Detect which cell encompasses the target text, then output its [X, Y] center coordinate. 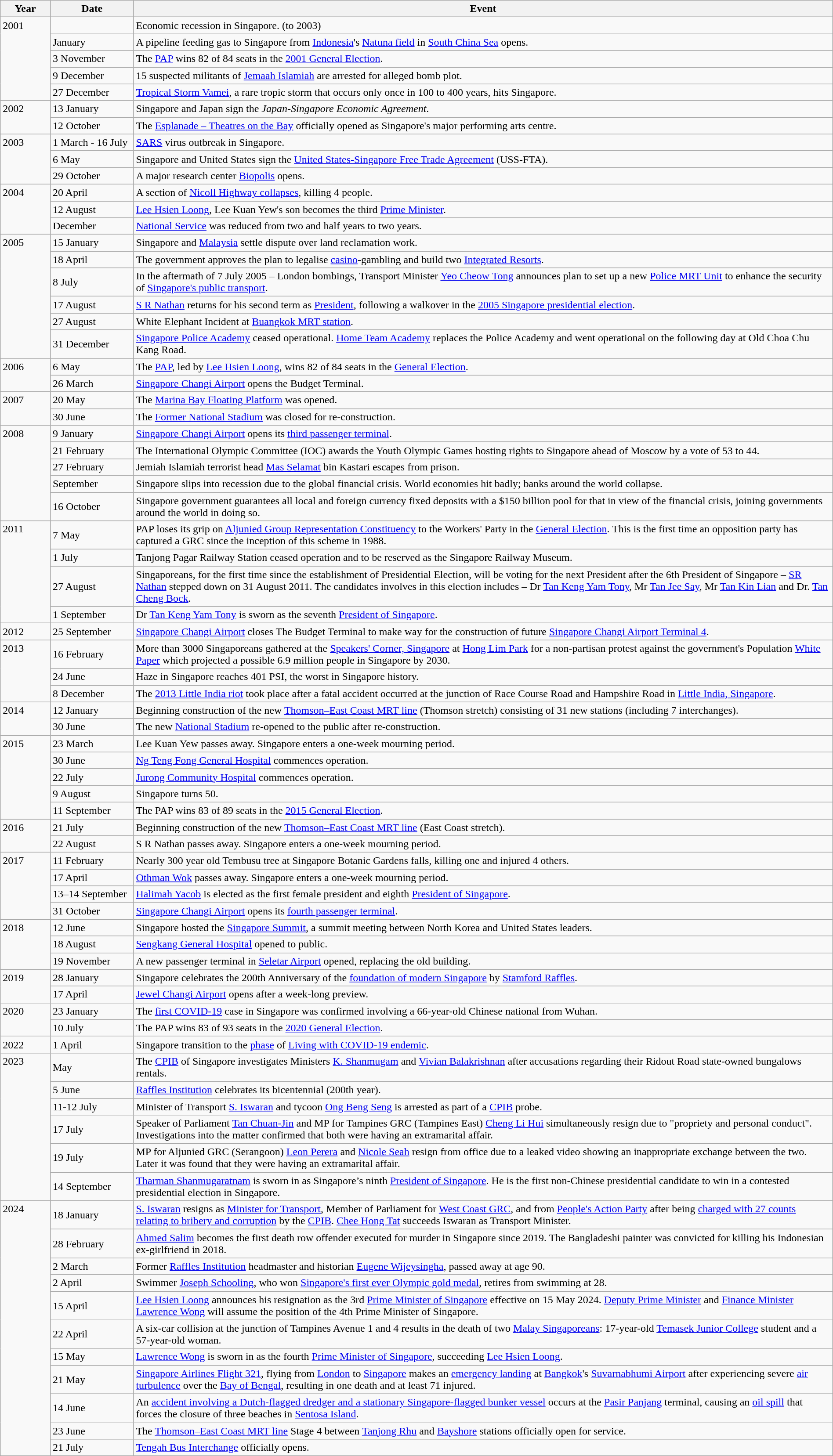
20 May [91, 400]
Singapore Changi Airport closes The Budget Terminal to make way for the construction of future Singapore Changi Airport Terminal 4. [483, 632]
The Thomson–East Coast MRT line Stage 4 between Tanjong Rhu and Bayshore stations officially open for service. [483, 1431]
Singapore and Malaysia settle dispute over land reclamation work. [483, 243]
2024 [25, 1328]
16 February [91, 654]
2017 [25, 886]
A pipeline feeding gas to Singapore from Indonesia's Natuna field in South China Sea opens. [483, 42]
12 June [91, 928]
27 February [91, 467]
Swimmer Joseph Schooling, who won Singapore's first ever Olympic gold medal, retires from swimming at 28. [483, 1283]
2 March [91, 1266]
14 June [91, 1408]
12 August [91, 210]
15 January [91, 243]
31 December [91, 344]
7 May [91, 535]
May [91, 1067]
2006 [25, 375]
January [91, 42]
Beginning construction of the new Thomson–East Coast MRT line (East Coast stretch). [483, 827]
Tropical Storm Vamei, a rare tropic storm that occurs only once in 100 to 400 years, hits Singapore. [483, 92]
2007 [25, 408]
Lee Hsien Loong, Lee Kuan Yew's son becomes the third Prime Minister. [483, 210]
Nearly 300 year old Tembusu tree at Singapore Botanic Gardens falls, killing one and injured 4 others. [483, 861]
September [91, 484]
20 April [91, 192]
1 September [91, 615]
11 September [91, 810]
2011 [25, 572]
15 May [91, 1357]
11-12 July [91, 1106]
Economic recession in Singapore. (to 2003) [483, 25]
2022 [25, 1044]
9 December [91, 76]
22 April [91, 1334]
8 July [91, 282]
Singapore celebrates the 200th Anniversary of the foundation of modern Singapore by Stamford Raffles. [483, 978]
Date [91, 9]
Singapore slips into recession due to the global financial crisis. World economies hit badly; banks around the world collapse. [483, 484]
White Elephant Incident at Buangkok MRT station. [483, 322]
17 July [91, 1130]
15 suspected militants of Jemaah Islamiah are arrested for alleged bomb plot. [483, 76]
23 June [91, 1431]
A major research center Biopolis opens. [483, 176]
The PAP wins 82 of 84 seats in the 2001 General Election. [483, 59]
Jemiah Islamiah terrorist head Mas Selamat bin Kastari escapes from prison. [483, 467]
Lee Kuan Yew passes away. Singapore enters a one-week mourning period. [483, 744]
The government approves the plan to legalise casino-gambling and build two Integrated Resorts. [483, 260]
The International Olympic Committee (IOC) awards the Youth Olympic Games hosting rights to Singapore ahead of Moscow by a vote of 53 to 44. [483, 450]
25 September [91, 632]
Dr Tan Keng Yam Tony is sworn as the seventh President of Singapore. [483, 615]
19 July [91, 1158]
Tengah Bus Interchange officially opens. [483, 1447]
S R Nathan passes away. Singapore enters a one-week mourning period. [483, 844]
2020 [25, 1019]
2018 [25, 944]
5 June [91, 1090]
The PAP wins 83 of 89 seats in the 2015 General Election. [483, 810]
18 August [91, 944]
13–14 September [91, 894]
13 January [91, 109]
The Marina Bay Floating Platform was opened. [483, 400]
1 July [91, 558]
Singapore turns 50. [483, 794]
Year [25, 9]
24 June [91, 677]
10 July [91, 1028]
26 March [91, 383]
The first COVID-19 case in Singapore was confirmed involving a 66-year-old Chinese national from Wuhan. [483, 1011]
Haze in Singapore reaches 401 PSI, the worst in Singapore history. [483, 677]
22 July [91, 777]
Ng Teng Fong General Hospital commences operation. [483, 760]
Halimah Yacob is elected as the first female president and eighth President of Singapore. [483, 894]
19 November [91, 961]
2001 [25, 59]
1 April [91, 1044]
2002 [25, 117]
2003 [25, 159]
2005 [25, 296]
28 January [91, 978]
22 August [91, 844]
18 January [91, 1215]
Singapore hosted the Singapore Summit, a summit meeting between North Korea and United States leaders. [483, 928]
17 August [91, 305]
12 October [91, 126]
2012 [25, 632]
21 February [91, 450]
2019 [25, 986]
21 May [91, 1379]
Jurong Community Hospital commences operation. [483, 777]
Othman Wok passes away. Singapore enters a one-week mourning period. [483, 878]
December [91, 226]
Singapore transition to the phase of Living with COVID-19 endemic. [483, 1044]
Lawrence Wong is sworn in as the fourth Prime Minister of Singapore, succeeding Lee Hsien Loong. [483, 1357]
23 January [91, 1011]
8 December [91, 694]
1 March - 16 July [91, 142]
23 March [91, 744]
National Service was reduced from two and half years to two years. [483, 226]
Tanjong Pagar Railway Station ceased operation and to be reserved as the Singapore Railway Museum. [483, 558]
Beginning construction of the new Thomson–East Coast MRT line (Thomson stretch) consisting of 31 new stations (including 7 interchanges). [483, 710]
Jewel Changi Airport opens after a week-long preview. [483, 994]
2008 [25, 473]
12 January [91, 710]
28 February [91, 1244]
The PAP wins 83 of 93 seats in the 2020 General Election. [483, 1028]
31 October [91, 911]
14 September [91, 1187]
The Former National Stadium was closed for re-construction. [483, 417]
2014 [25, 719]
16 October [91, 506]
2023 [25, 1127]
The new National Stadium re-opened to the public after re-construction. [483, 727]
Former Raffles Institution headmaster and historian Eugene Wijeysingha, passed away at age 90. [483, 1266]
9 August [91, 794]
2015 [25, 777]
29 October [91, 176]
11 February [91, 861]
Event [483, 9]
2013 [25, 671]
Singapore Changi Airport opens its fourth passenger terminal. [483, 911]
Sengkang General Hospital opened to public. [483, 944]
3 November [91, 59]
Minister of Transport S. Iswaran and tycoon Ong Beng Seng is arrested as part of a CPIB probe. [483, 1106]
S R Nathan returns for his second term as President, following a walkover in the 2005 Singapore presidential election. [483, 305]
2004 [25, 209]
18 April [91, 260]
SARS virus outbreak in Singapore. [483, 142]
2016 [25, 835]
27 December [91, 92]
The Esplanade – Theatres on the Bay officially opened as Singapore's major performing arts centre. [483, 126]
9 January [91, 434]
Singapore Changi Airport opens the Budget Terminal. [483, 383]
A section of Nicoll Highway collapses, killing 4 people. [483, 192]
Raffles Institution celebrates its bicentennial (200th year). [483, 1090]
Singapore and United States sign the United States-Singapore Free Trade Agreement (USS-FTA). [483, 159]
Singapore and Japan sign the Japan-Singapore Economic Agreement. [483, 109]
15 April [91, 1305]
2 April [91, 1283]
Singapore Changi Airport opens its third passenger terminal. [483, 434]
The PAP, led by Lee Hsien Loong, wins 82 of 84 seats in the General Election. [483, 367]
A new passenger terminal in Seletar Airport opened, replacing the old building. [483, 961]
